Detect which cell encompasses the target text, then output its (x, y) center coordinate. 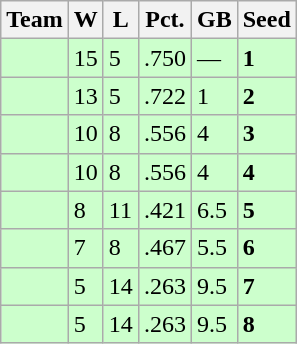
5.5 (214, 248)
2 (266, 96)
Seed (266, 20)
.722 (164, 96)
.421 (164, 210)
Team (35, 20)
L (120, 20)
6.5 (214, 210)
.467 (164, 248)
15 (86, 58)
3 (266, 134)
Pct. (164, 20)
13 (86, 96)
GB (214, 20)
— (214, 58)
.750 (164, 58)
W (86, 20)
6 (266, 248)
11 (120, 210)
